Pinpoint the cell where the given text exists, returning its (X, Y) midpoint coordinate. 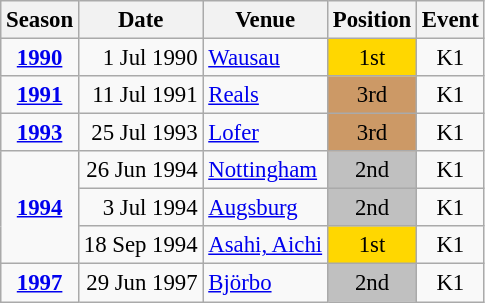
Event (451, 20)
Asahi, Aichi (265, 245)
29 Jun 1997 (140, 283)
Nottingham (265, 170)
Venue (265, 20)
18 Sep 1994 (140, 245)
Reals (265, 95)
1997 (40, 283)
1993 (40, 133)
1991 (40, 95)
3 Jul 1994 (140, 208)
25 Jul 1993 (140, 133)
Season (40, 20)
1994 (40, 208)
Lofer (265, 133)
Augsburg (265, 208)
26 Jun 1994 (140, 170)
Date (140, 20)
Wausau (265, 58)
1990 (40, 58)
11 Jul 1991 (140, 95)
Position (372, 20)
1 Jul 1990 (140, 58)
Björbo (265, 283)
